Locate the cell with the specified text and output its [X, Y] center coordinate. 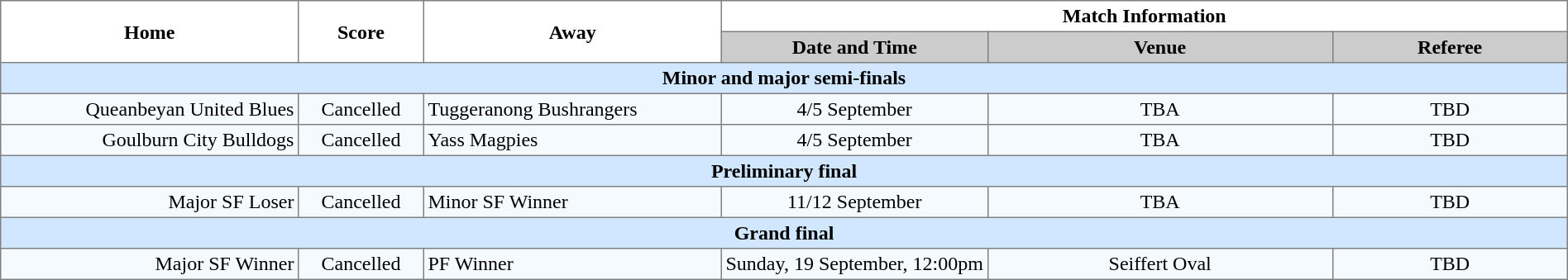
Major SF Winner [150, 264]
Grand final [784, 233]
Away [572, 31]
Yass Magpies [572, 140]
Home [150, 31]
Goulburn City Bulldogs [150, 140]
Venue [1159, 47]
Score [361, 31]
Date and Time [854, 47]
Queanbeyan United Blues [150, 109]
Match Information [1145, 17]
Seiffert Oval [1159, 264]
PF Winner [572, 264]
Minor SF Winner [572, 202]
Sunday, 19 September, 12:00pm [854, 264]
Preliminary final [784, 171]
11/12 September [854, 202]
Tuggeranong Bushrangers [572, 109]
Major SF Loser [150, 202]
Minor and major semi-finals [784, 78]
Referee [1450, 47]
